Locate the cell with the specified text and output its [X, Y] center coordinate. 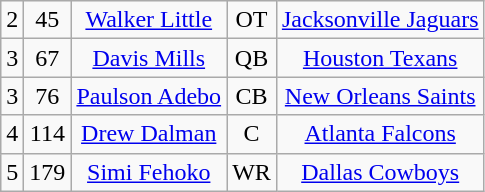
Drew Dalman [149, 134]
179 [48, 172]
Walker Little [149, 20]
Jacksonville Jaguars [380, 20]
4 [12, 134]
OT [252, 20]
CB [252, 96]
WR [252, 172]
45 [48, 20]
Simi Fehoko [149, 172]
Paulson Adebo [149, 96]
Houston Texans [380, 58]
C [252, 134]
Davis Mills [149, 58]
2 [12, 20]
New Orleans Saints [380, 96]
67 [48, 58]
76 [48, 96]
Atlanta Falcons [380, 134]
QB [252, 58]
Dallas Cowboys [380, 172]
114 [48, 134]
5 [12, 172]
